Scan for the cell matching the given text and deliver its (X, Y) coordinate at center. 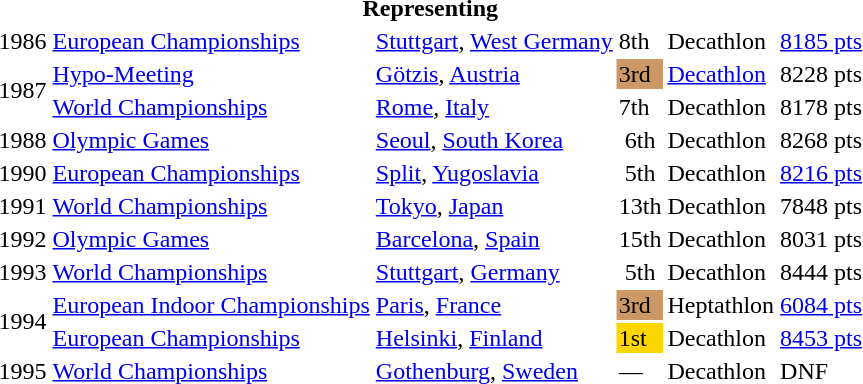
Stuttgart, West Germany (494, 41)
Tokyo, Japan (494, 206)
Hypo-Meeting (211, 74)
Rome, Italy (494, 107)
Stuttgart, Germany (494, 272)
Barcelona, Spain (494, 239)
Götzis, Austria (494, 74)
Heptathlon (721, 305)
Helsinki, Finland (494, 338)
7th (640, 107)
13th (640, 206)
6th (640, 140)
1st (640, 338)
8th (640, 41)
Split, Yugoslavia (494, 173)
European Indoor Championships (211, 305)
Paris, France (494, 305)
15th (640, 239)
Seoul, South Korea (494, 140)
